Identify which cell holds the provided text, then report its (x, y) central coordinate. 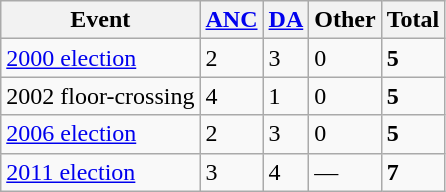
Total (413, 20)
7 (413, 172)
2000 election (100, 58)
ANC (232, 20)
2002 floor-crossing (100, 96)
1 (286, 96)
2011 election (100, 172)
Other (345, 20)
— (345, 172)
2006 election (100, 134)
Event (100, 20)
DA (286, 20)
